Detect which cell encompasses the target text, then output its (x, y) center coordinate. 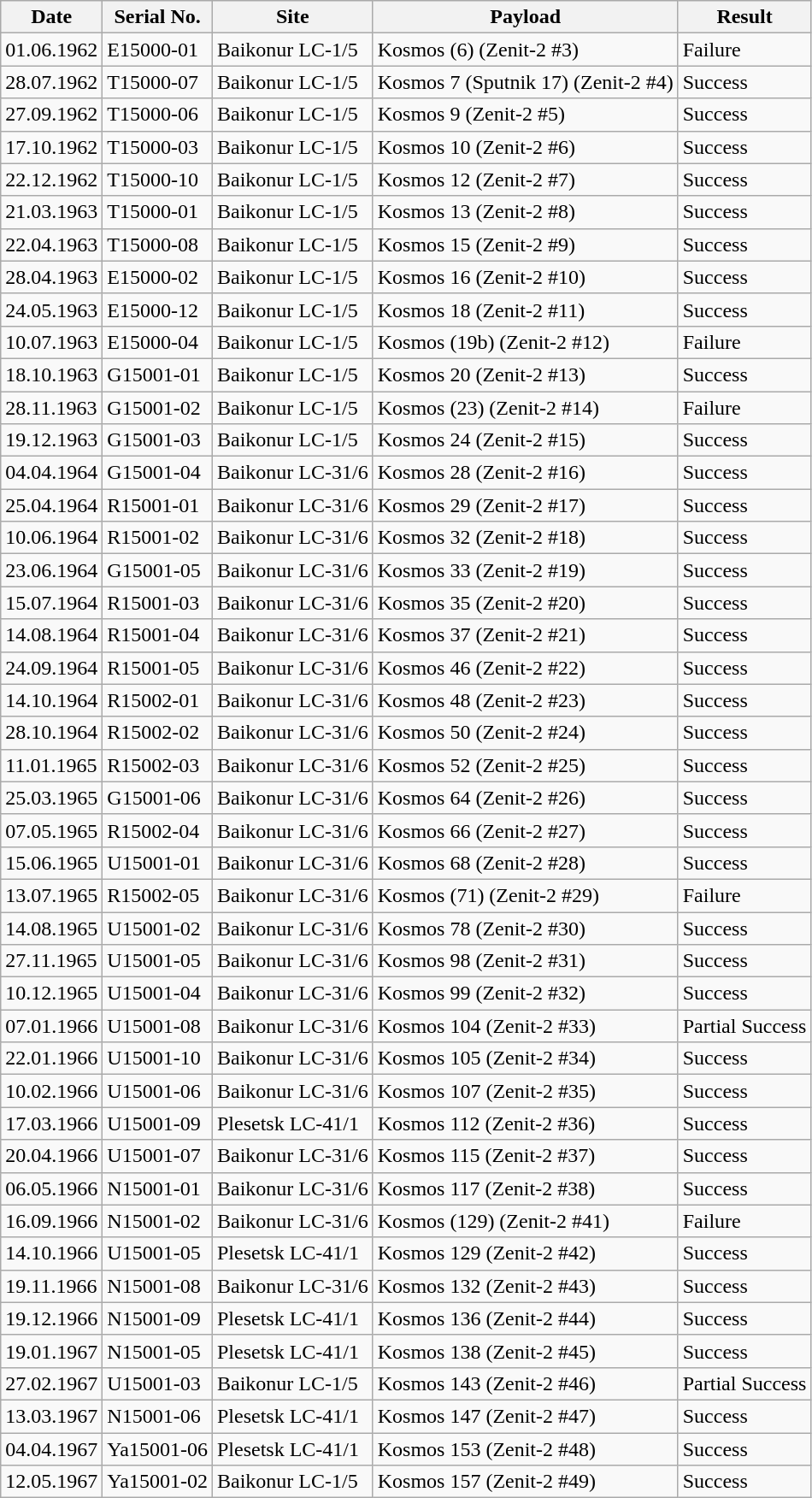
11.01.1965 (51, 765)
Kosmos 112 (Zenit-2 #36) (525, 1123)
25.03.1965 (51, 798)
27.02.1967 (51, 1383)
Kosmos 129 (Zenit-2 #42) (525, 1253)
Kosmos 98 (Zenit-2 #31) (525, 961)
T15000-03 (157, 147)
19.12.1966 (51, 1318)
R15001-05 (157, 668)
Kosmos 33 (Zenit-2 #19) (525, 570)
U15001-03 (157, 1383)
Kosmos 10 (Zenit-2 #6) (525, 147)
24.09.1964 (51, 668)
Serial No. (157, 17)
Ya15001-06 (157, 1449)
15.07.1964 (51, 603)
17.10.1962 (51, 147)
Kosmos 13 (Zenit-2 #8) (525, 212)
N15001-06 (157, 1416)
R15002-02 (157, 733)
Kosmos 105 (Zenit-2 #34) (525, 1059)
N15001-01 (157, 1188)
Kosmos 37 (Zenit-2 #21) (525, 635)
R15002-01 (157, 700)
G15001-02 (157, 408)
27.11.1965 (51, 961)
Kosmos 147 (Zenit-2 #47) (525, 1416)
E15000-01 (157, 50)
Kosmos 48 (Zenit-2 #23) (525, 700)
R15001-04 (157, 635)
22.04.1963 (51, 245)
Ya15001-02 (157, 1482)
16.09.1966 (51, 1221)
R15002-04 (157, 830)
R15002-03 (157, 765)
Kosmos 28 (Zenit-2 #16) (525, 473)
Kosmos 52 (Zenit-2 #25) (525, 765)
28.04.1963 (51, 277)
22.01.1966 (51, 1059)
07.01.1966 (51, 1026)
T15000-06 (157, 115)
28.11.1963 (51, 408)
E15000-02 (157, 277)
Kosmos 35 (Zenit-2 #20) (525, 603)
Kosmos 153 (Zenit-2 #48) (525, 1449)
14.08.1965 (51, 928)
Kosmos 46 (Zenit-2 #22) (525, 668)
17.03.1966 (51, 1123)
15.06.1965 (51, 863)
Kosmos 20 (Zenit-2 #13) (525, 374)
06.05.1966 (51, 1188)
N15001-08 (157, 1286)
E15000-12 (157, 310)
20.04.1966 (51, 1156)
12.05.1967 (51, 1482)
18.10.1963 (51, 374)
23.06.1964 (51, 570)
R15002-05 (157, 895)
U15001-09 (157, 1123)
Kosmos 50 (Zenit-2 #24) (525, 733)
28.07.1962 (51, 82)
R15001-03 (157, 603)
Kosmos 138 (Zenit-2 #45) (525, 1351)
E15000-04 (157, 342)
G15001-03 (157, 440)
Kosmos 66 (Zenit-2 #27) (525, 830)
Site (292, 17)
Kosmos (19b) (Zenit-2 #12) (525, 342)
U15001-07 (157, 1156)
T15000-01 (157, 212)
04.04.1964 (51, 473)
G15001-06 (157, 798)
10.07.1963 (51, 342)
27.09.1962 (51, 115)
Kosmos 78 (Zenit-2 #30) (525, 928)
14.08.1964 (51, 635)
19.01.1967 (51, 1351)
G15001-01 (157, 374)
Kosmos 29 (Zenit-2 #17) (525, 505)
Kosmos 117 (Zenit-2 #38) (525, 1188)
T15000-07 (157, 82)
24.05.1963 (51, 310)
Kosmos (129) (Zenit-2 #41) (525, 1221)
U15001-04 (157, 994)
28.10.1964 (51, 733)
Kosmos 15 (Zenit-2 #9) (525, 245)
N15001-05 (157, 1351)
01.06.1962 (51, 50)
Kosmos 9 (Zenit-2 #5) (525, 115)
19.11.1966 (51, 1286)
U15001-01 (157, 863)
10.02.1966 (51, 1091)
U15001-06 (157, 1091)
Kosmos 64 (Zenit-2 #26) (525, 798)
Kosmos 104 (Zenit-2 #33) (525, 1026)
21.03.1963 (51, 212)
T15000-10 (157, 180)
Result (744, 17)
Kosmos 24 (Zenit-2 #15) (525, 440)
19.12.1963 (51, 440)
07.05.1965 (51, 830)
10.12.1965 (51, 994)
Kosmos 16 (Zenit-2 #10) (525, 277)
14.10.1964 (51, 700)
U15001-02 (157, 928)
U15001-10 (157, 1059)
Kosmos 107 (Zenit-2 #35) (525, 1091)
Kosmos 136 (Zenit-2 #44) (525, 1318)
T15000-08 (157, 245)
Kosmos 18 (Zenit-2 #11) (525, 310)
N15001-09 (157, 1318)
Kosmos 132 (Zenit-2 #43) (525, 1286)
Kosmos 115 (Zenit-2 #37) (525, 1156)
Payload (525, 17)
Kosmos 68 (Zenit-2 #28) (525, 863)
22.12.1962 (51, 180)
R15001-01 (157, 505)
Kosmos (23) (Zenit-2 #14) (525, 408)
25.04.1964 (51, 505)
Kosmos 12 (Zenit-2 #7) (525, 180)
U15001-08 (157, 1026)
Kosmos 7 (Sputnik 17) (Zenit-2 #4) (525, 82)
Kosmos 143 (Zenit-2 #46) (525, 1383)
N15001-02 (157, 1221)
Kosmos 32 (Zenit-2 #18) (525, 538)
G15001-04 (157, 473)
10.06.1964 (51, 538)
Kosmos (6) (Zenit-2 #3) (525, 50)
04.04.1967 (51, 1449)
Kosmos 157 (Zenit-2 #49) (525, 1482)
R15001-02 (157, 538)
G15001-05 (157, 570)
Kosmos (71) (Zenit-2 #29) (525, 895)
Kosmos 99 (Zenit-2 #32) (525, 994)
13.07.1965 (51, 895)
14.10.1966 (51, 1253)
13.03.1967 (51, 1416)
Date (51, 17)
